Scan for the cell matching the given text and deliver its (x, y) coordinate at center. 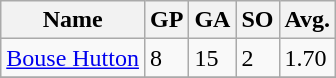
Name (73, 20)
15 (212, 58)
Bouse Hutton (73, 58)
GA (212, 20)
8 (166, 58)
1.70 (308, 58)
2 (258, 58)
Avg. (308, 20)
GP (166, 20)
SO (258, 20)
